Find where the given text appears and provide that cell's center as (x, y) coordinate. 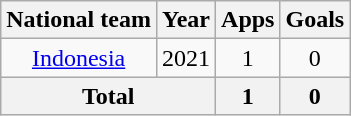
Total (108, 96)
National team (79, 20)
Apps (248, 20)
Year (186, 20)
Indonesia (79, 58)
2021 (186, 58)
Goals (315, 20)
